For the text-containing cell, return its midpoint in [x, y] coordinate format. 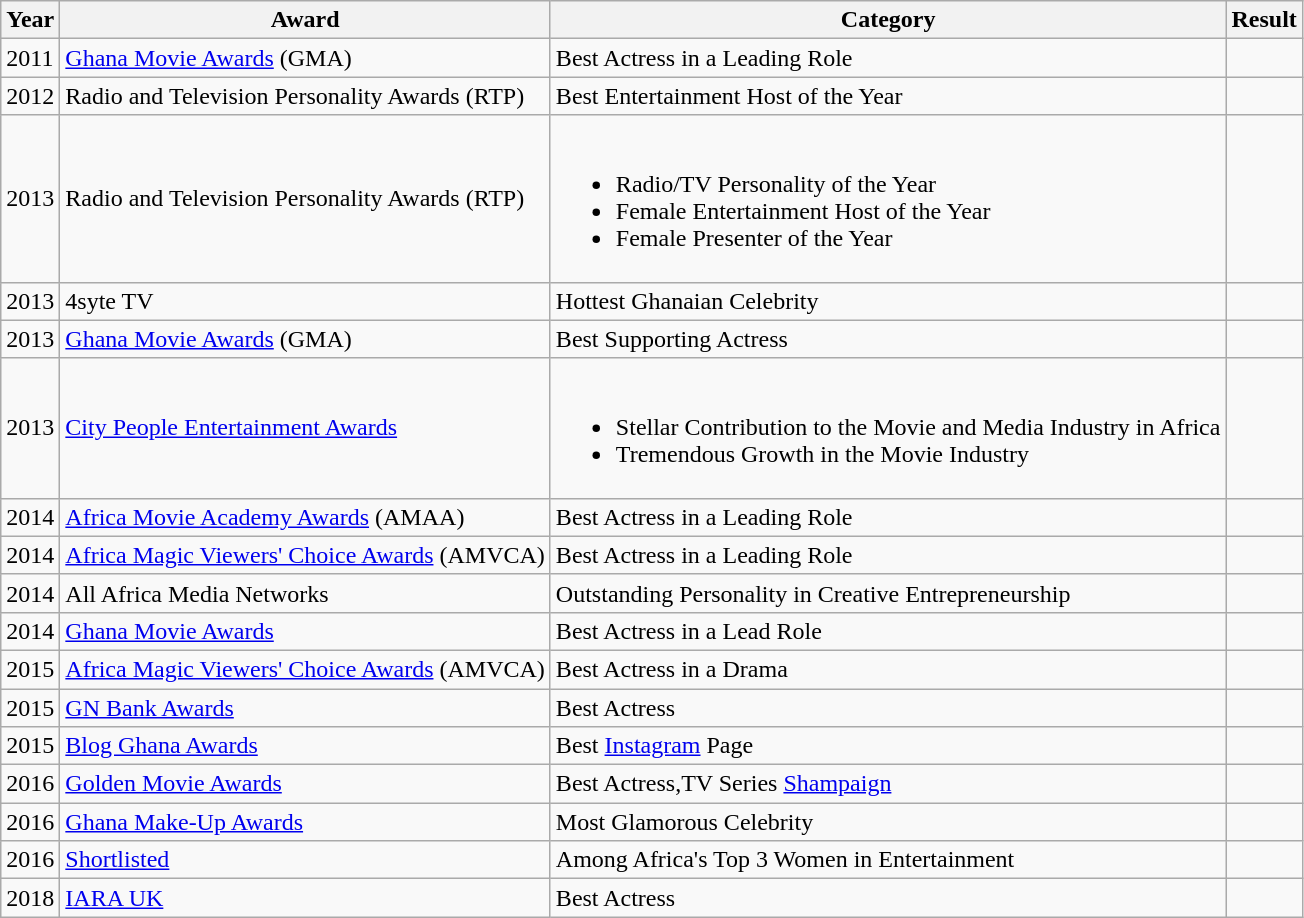
2012 [30, 96]
Golden Movie Awards [306, 784]
Radio/TV Personality of the YearFemale Entertainment Host of the YearFemale Presenter of the Year [888, 198]
Africa Movie Academy Awards (AMAA) [306, 517]
Outstanding Personality in Creative Entrepreneurship [888, 593]
Best Supporting Actress [888, 339]
Category [888, 20]
2018 [30, 898]
Among Africa's Top 3 Women in Entertainment [888, 860]
IARA UK [306, 898]
Hottest Ghanaian Celebrity [888, 301]
GN Bank Awards [306, 707]
4syte TV [306, 301]
Best Actress,TV Series Shampaign [888, 784]
Ghana Movie Awards [306, 631]
Ghana Make-Up Awards [306, 822]
Best Actress in a Lead Role [888, 631]
Stellar Contribution to the Movie and Media Industry in AfricaTremendous Growth in the Movie Industry [888, 428]
Award [306, 20]
2011 [30, 58]
Most Glamorous Celebrity [888, 822]
Best Actress in a Drama [888, 669]
Best Entertainment Host of the Year [888, 96]
Shortlisted [306, 860]
All Africa Media Networks [306, 593]
Result [1264, 20]
Best Instagram Page [888, 746]
Blog Ghana Awards [306, 746]
City People Entertainment Awards [306, 428]
Year [30, 20]
